Scan for the cell matching the given text and deliver its (x, y) coordinate at center. 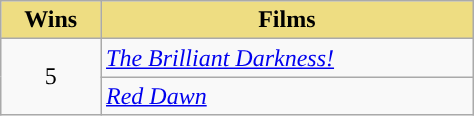
5 (51, 77)
The Brilliant Darkness! (286, 58)
Wins (51, 20)
Red Dawn (286, 96)
Films (286, 20)
